Detect which cell encompasses the target text, then output its (x, y) center coordinate. 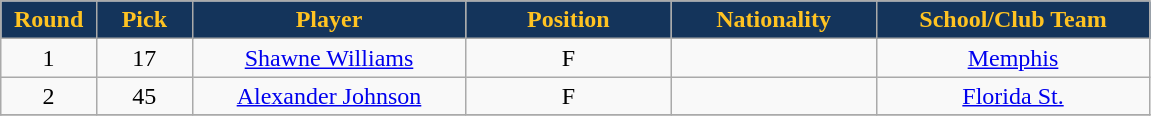
Shawne Williams (329, 58)
School/Club Team (1013, 20)
17 (144, 58)
Round (49, 20)
45 (144, 96)
Player (329, 20)
Florida St. (1013, 96)
Alexander Johnson (329, 96)
Memphis (1013, 58)
Position (568, 20)
Nationality (774, 20)
2 (49, 96)
Pick (144, 20)
1 (49, 58)
